Search for the cell housing the specified text and yield its [x, y] center coordinate. 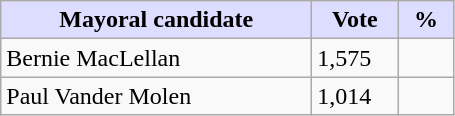
1,014 [355, 96]
Vote [355, 20]
Bernie MacLellan [156, 58]
% [426, 20]
Paul Vander Molen [156, 96]
1,575 [355, 58]
Mayoral candidate [156, 20]
